Scan for the cell matching the given text and deliver its [x, y] coordinate at center. 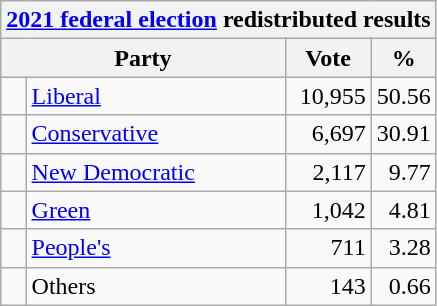
1,042 [328, 210]
3.28 [404, 248]
711 [328, 248]
10,955 [328, 96]
Liberal [156, 96]
9.77 [404, 172]
0.66 [404, 286]
Party [143, 58]
30.91 [404, 134]
People's [156, 248]
50.56 [404, 96]
New Democratic [156, 172]
2,117 [328, 172]
6,697 [328, 134]
Vote [328, 58]
Conservative [156, 134]
Green [156, 210]
% [404, 58]
Others [156, 286]
2021 federal election redistributed results [218, 20]
143 [328, 286]
4.81 [404, 210]
